Detect which cell encompasses the target text, then output its [x, y] center coordinate. 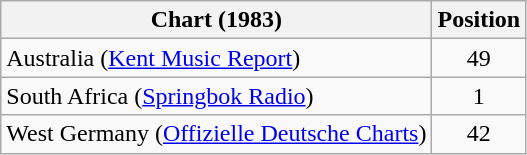
42 [479, 134]
1 [479, 96]
South Africa (Springbok Radio) [216, 96]
West Germany (Offizielle Deutsche Charts) [216, 134]
49 [479, 58]
Position [479, 20]
Australia (Kent Music Report) [216, 58]
Chart (1983) [216, 20]
